Extract the [X, Y] coordinate from the center of the cell holding the provided text.  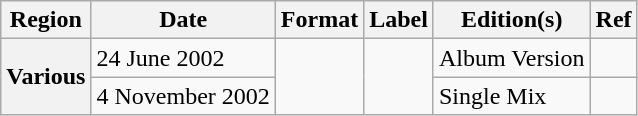
24 June 2002 [183, 58]
Edition(s) [512, 20]
Various [46, 77]
Region [46, 20]
Album Version [512, 58]
Format [319, 20]
Date [183, 20]
Ref [614, 20]
Label [399, 20]
Single Mix [512, 96]
4 November 2002 [183, 96]
